For the text-containing cell, return its midpoint in [X, Y] coordinate format. 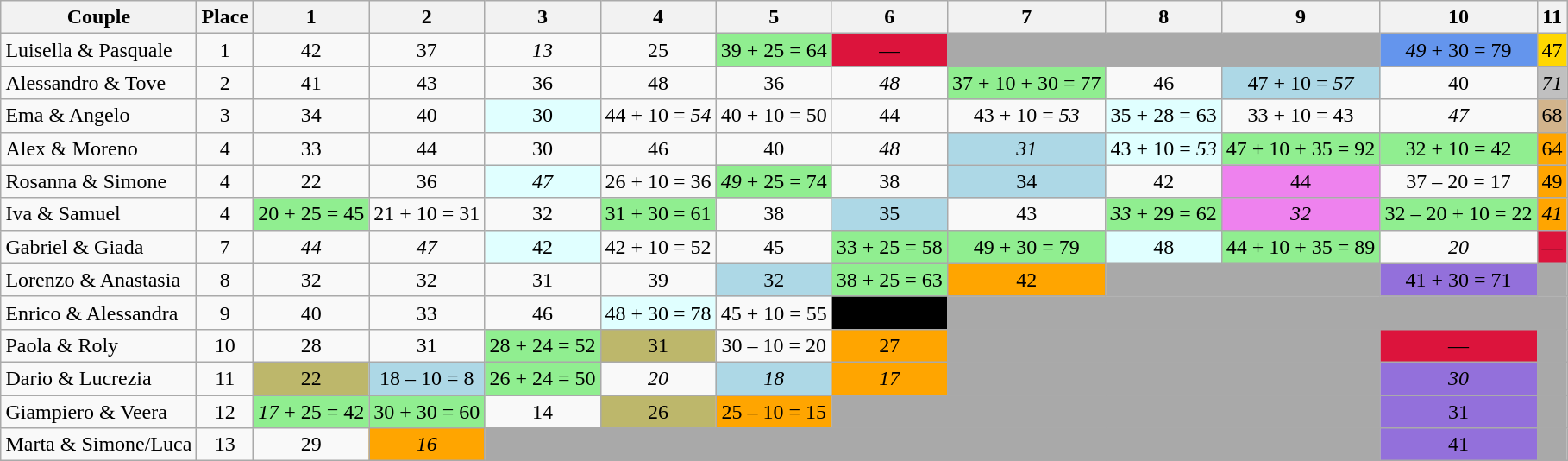
Gabriel & Giada [98, 247]
Lorenzo & Anastasia [98, 280]
Giampiero & Veera [98, 412]
26 [658, 412]
35 + 28 = 63 [1163, 116]
45 [774, 247]
20 + 25 = 45 [311, 214]
25 – 10 = 15 [774, 412]
33 + 10 = 43 [1301, 116]
6 [889, 17]
14 [543, 412]
31 + 30 = 61 [658, 214]
12 [225, 412]
38 + 25 = 63 [889, 280]
47 + 10 + 35 = 92 [1301, 148]
Dario & Lucrezia [98, 378]
16 [427, 445]
30 + 30 = 60 [427, 412]
Ema & Angelo [98, 116]
47 + 10 = 57 [1301, 83]
Rosanna & Simone [98, 181]
41 + 30 = 71 [1458, 280]
39 [658, 280]
26 + 24 = 50 [543, 378]
28 [311, 345]
44 + 10 + 35 = 89 [1301, 247]
40 + 10 = 50 [774, 116]
Alex & Moreno [98, 148]
Luisella & Pasquale [98, 50]
17 + 25 = 42 [311, 412]
5 [774, 17]
49 [1552, 181]
Place [225, 17]
30 – 10 = 20 [774, 345]
28 + 24 = 52 [543, 345]
26 + 10 = 36 [658, 181]
37 [427, 50]
39 + 25 = 64 [774, 50]
32 – 20 + 10 = 22 [1458, 214]
Alessandro & Tove [98, 83]
49 + 25 = 74 [774, 181]
42 + 10 = 52 [658, 247]
33 + 29 = 62 [1163, 214]
Marta & Simone/Luca [98, 445]
21 + 10 = 31 [427, 214]
45 + 10 = 55 [774, 313]
33 + 25 = 58 [889, 247]
18 – 10 = 8 [427, 378]
Couple [98, 17]
37 + 10 + 30 = 77 [1026, 83]
17 [889, 378]
Iva & Samuel [98, 214]
Paola & Roly [98, 345]
25 [658, 50]
48 + 30 = 78 [658, 313]
64 [1552, 148]
27 [889, 345]
35 [889, 214]
32 + 10 = 42 [1458, 148]
29 [311, 445]
71 [1552, 83]
18 [774, 378]
44 + 10 = 54 [658, 116]
37 – 20 = 17 [1458, 181]
68 [1552, 116]
Enrico & Alessandra [98, 313]
